Detect which cell encompasses the target text, then output its [X, Y] center coordinate. 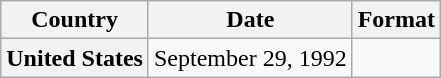
September 29, 1992 [250, 58]
Date [250, 20]
United States [75, 58]
Country [75, 20]
Format [396, 20]
